Extract the [x, y] coordinate from the center of the cell holding the provided text.  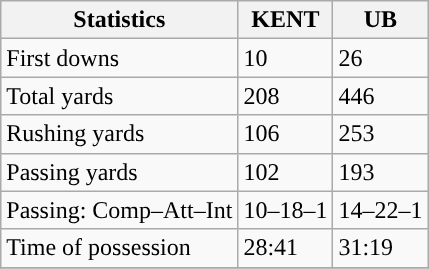
Passing: Comp–Att–Int [120, 210]
Statistics [120, 20]
26 [380, 58]
193 [380, 172]
208 [286, 96]
UB [380, 20]
KENT [286, 20]
10–18–1 [286, 210]
14–22–1 [380, 210]
10 [286, 58]
Time of possession [120, 248]
446 [380, 96]
First downs [120, 58]
102 [286, 172]
Total yards [120, 96]
Rushing yards [120, 134]
253 [380, 134]
106 [286, 134]
31:19 [380, 248]
Passing yards [120, 172]
28:41 [286, 248]
